Capture the cell that displays the provided text and extract its (X, Y) central coordinate. 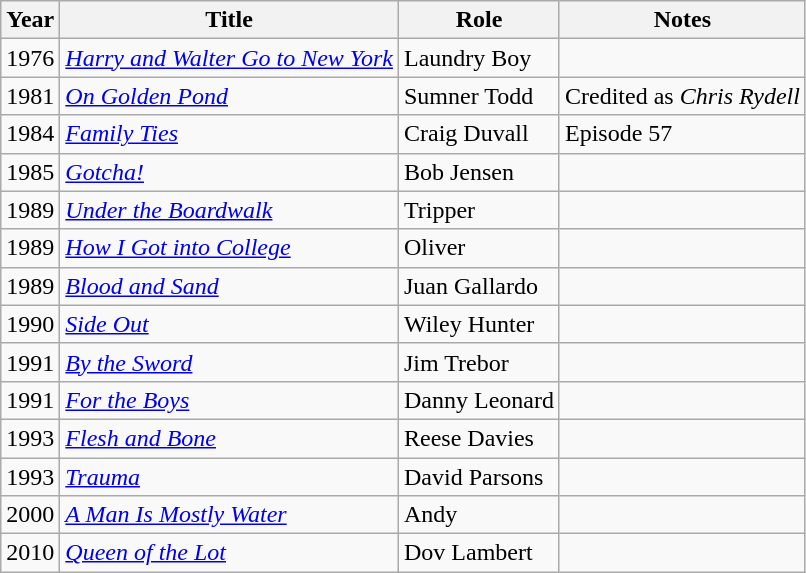
Blood and Sand (230, 286)
1981 (30, 96)
Laundry Boy (478, 58)
Title (230, 20)
2000 (30, 515)
Year (30, 20)
Under the Boardwalk (230, 210)
Tripper (478, 210)
Role (478, 20)
2010 (30, 553)
1990 (30, 324)
On Golden Pond (230, 96)
Bob Jensen (478, 172)
Queen of the Lot (230, 553)
How I Got into College (230, 248)
Episode 57 (682, 134)
By the Sword (230, 362)
Family Ties (230, 134)
1976 (30, 58)
Oliver (478, 248)
Danny Leonard (478, 400)
Andy (478, 515)
Jim Trebor (478, 362)
Juan Gallardo (478, 286)
Harry and Walter Go to New York (230, 58)
Reese Davies (478, 438)
Craig Duvall (478, 134)
Dov Lambert (478, 553)
David Parsons (478, 477)
Sumner Todd (478, 96)
Credited as Chris Rydell (682, 96)
Gotcha! (230, 172)
Notes (682, 20)
1984 (30, 134)
Flesh and Bone (230, 438)
Trauma (230, 477)
Wiley Hunter (478, 324)
Side Out (230, 324)
A Man Is Mostly Water (230, 515)
For the Boys (230, 400)
1985 (30, 172)
